Locate the cell with the specified text and output its (x, y) center coordinate. 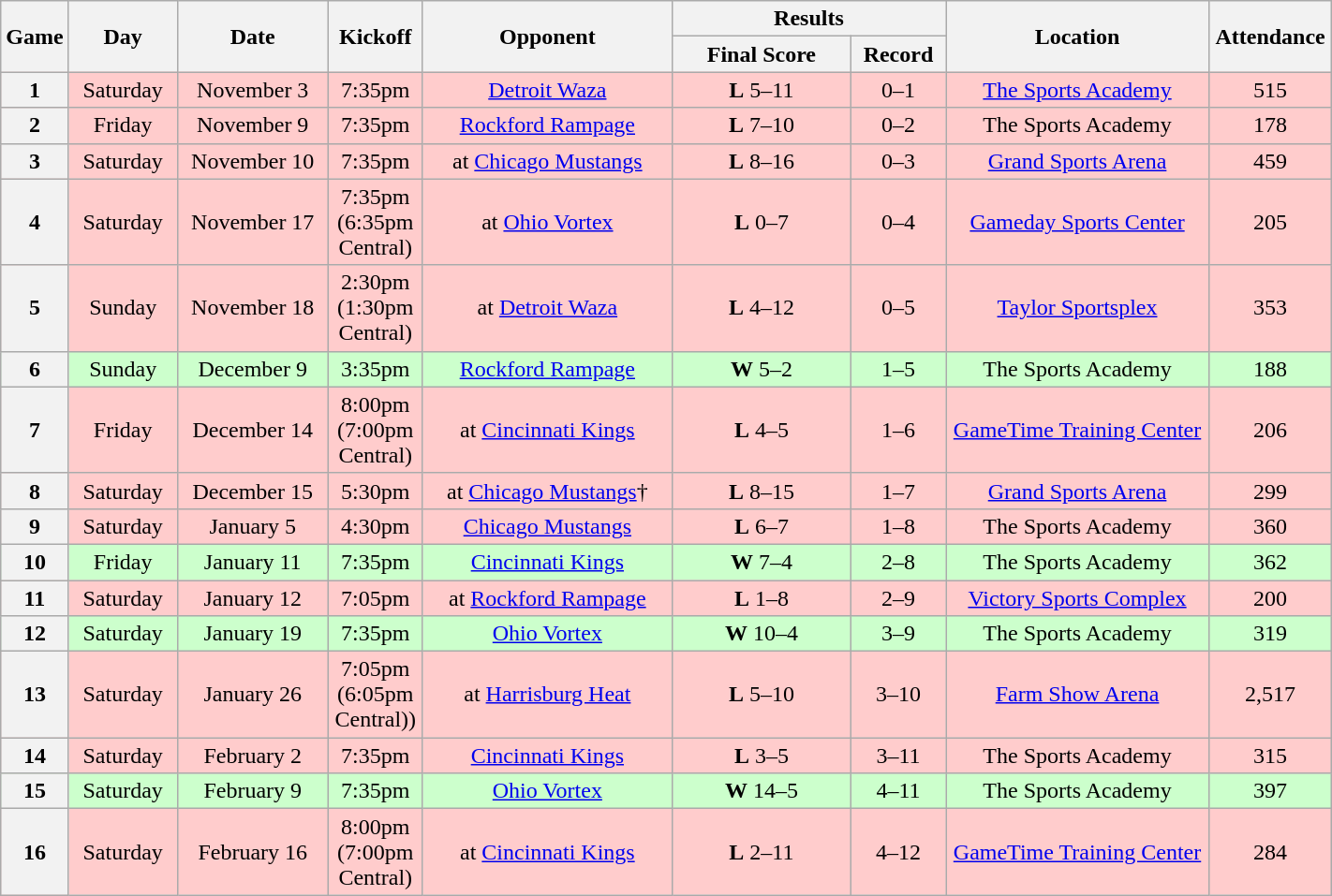
200 (1270, 598)
February 16 (253, 852)
0–3 (897, 161)
0–4 (897, 222)
Detroit Waza (547, 90)
Farm Show Arena (1077, 695)
5 (35, 308)
L 8–16 (761, 161)
L 5–10 (761, 695)
2–9 (897, 598)
515 (1270, 90)
2–8 (897, 562)
0–2 (897, 125)
L 4–12 (761, 308)
5:30pm (375, 491)
L 0–7 (761, 222)
1–8 (897, 526)
L 5–11 (761, 90)
November 10 (253, 161)
L 3–5 (761, 756)
Date (253, 37)
12 (35, 634)
299 (1270, 491)
178 (1270, 125)
7:05pm(6:05pm Central)) (375, 695)
November 3 (253, 90)
Opponent (547, 37)
15 (35, 791)
188 (1270, 369)
16 (35, 852)
L 8–15 (761, 491)
2:30pm(1:30pm Central) (375, 308)
0–1 (897, 90)
397 (1270, 791)
1–7 (897, 491)
284 (1270, 852)
3–11 (897, 756)
0–5 (897, 308)
9 (35, 526)
362 (1270, 562)
360 (1270, 526)
L 6–7 (761, 526)
at Harrisburg Heat (547, 695)
W 5–2 (761, 369)
Victory Sports Complex (1077, 598)
January 26 (253, 695)
Final Score (761, 54)
4–11 (897, 791)
at Ohio Vortex (547, 222)
Location (1077, 37)
2,517 (1270, 695)
10 (35, 562)
December 14 (253, 430)
December 15 (253, 491)
14 (35, 756)
205 (1270, 222)
Taylor Sportsplex (1077, 308)
4:30pm (375, 526)
Results (808, 19)
7 (35, 430)
W 7–4 (761, 562)
1–5 (897, 369)
Day (123, 37)
February 9 (253, 791)
7:05pm (375, 598)
7:35pm(6:35pm Central) (375, 222)
6 (35, 369)
at Rockford Rampage (547, 598)
Kickoff (375, 37)
1–6 (897, 430)
L 7–10 (761, 125)
4–12 (897, 852)
W 14–5 (761, 791)
L 2–11 (761, 852)
Record (897, 54)
January 5 (253, 526)
at Chicago Mustangs (547, 161)
L 4–5 (761, 430)
3–9 (897, 634)
Attendance (1270, 37)
459 (1270, 161)
at Chicago Mustangs† (547, 491)
206 (1270, 430)
3–10 (897, 695)
L 1–8 (761, 598)
11 (35, 598)
8 (35, 491)
at Detroit Waza (547, 308)
January 11 (253, 562)
2 (35, 125)
November 17 (253, 222)
1 (35, 90)
3 (35, 161)
January 19 (253, 634)
Chicago Mustangs (547, 526)
W 10–4 (761, 634)
Game (35, 37)
319 (1270, 634)
353 (1270, 308)
4 (35, 222)
13 (35, 695)
November 18 (253, 308)
February 2 (253, 756)
January 12 (253, 598)
315 (1270, 756)
Gameday Sports Center (1077, 222)
November 9 (253, 125)
December 9 (253, 369)
3:35pm (375, 369)
